Return (X, Y) of the center of cell containing provided text 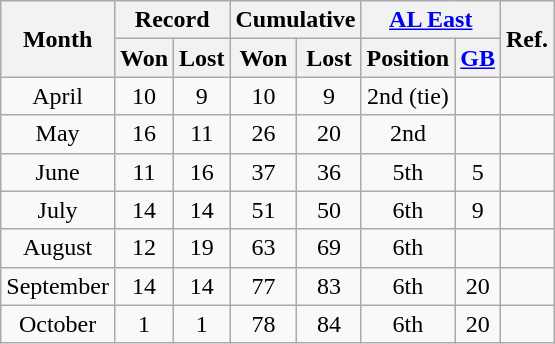
October (58, 324)
69 (329, 248)
5th (408, 172)
AL East (431, 20)
83 (329, 286)
12 (144, 248)
September (58, 286)
26 (264, 134)
July (58, 210)
5 (478, 172)
77 (264, 286)
GB (478, 58)
78 (264, 324)
84 (329, 324)
Ref. (528, 39)
Cumulative (296, 20)
April (58, 96)
2nd (408, 134)
19 (202, 248)
May (58, 134)
Record (172, 20)
51 (264, 210)
August (58, 248)
37 (264, 172)
Position (408, 58)
36 (329, 172)
June (58, 172)
2nd (tie) (408, 96)
Month (58, 39)
63 (264, 248)
50 (329, 210)
